Search for the cell housing the specified text and yield its [X, Y] center coordinate. 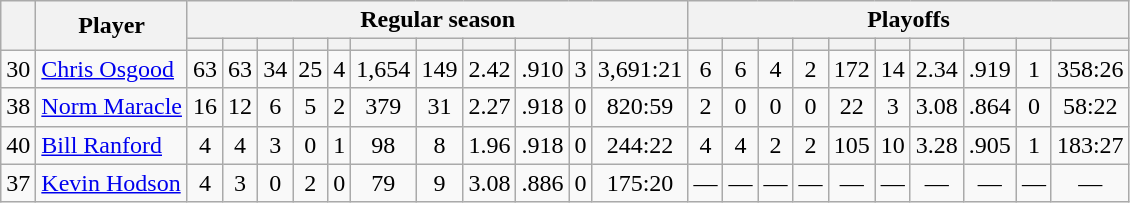
183:27 [1090, 145]
10 [892, 145]
3,691:21 [640, 69]
38 [18, 107]
379 [384, 107]
5 [310, 107]
820:59 [640, 107]
40 [18, 145]
30 [18, 69]
2.42 [490, 69]
34 [276, 69]
9 [440, 183]
1,654 [384, 69]
172 [852, 69]
25 [310, 69]
1.96 [490, 145]
.886 [542, 183]
16 [204, 107]
98 [384, 145]
12 [240, 107]
Playoffs [908, 20]
22 [852, 107]
Player [112, 26]
.905 [990, 145]
2.34 [936, 69]
31 [440, 107]
Norm Maracle [112, 107]
79 [384, 183]
244:22 [640, 145]
8 [440, 145]
58:22 [1090, 107]
105 [852, 145]
.864 [990, 107]
3.28 [936, 145]
Regular season [437, 20]
358:26 [1090, 69]
.910 [542, 69]
Bill Ranford [112, 145]
37 [18, 183]
149 [440, 69]
Chris Osgood [112, 69]
.919 [990, 69]
Kevin Hodson [112, 183]
2.27 [490, 107]
175:20 [640, 183]
14 [892, 69]
